For the text-containing cell, return its midpoint in (X, Y) coordinate format. 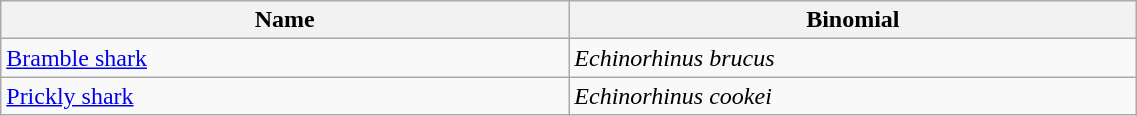
Echinorhinus brucus (853, 58)
Prickly shark (285, 96)
Bramble shark (285, 58)
Binomial (853, 20)
Name (285, 20)
Echinorhinus cookei (853, 96)
